Output the (x, y) coordinate of the center of the cell containing the given text.  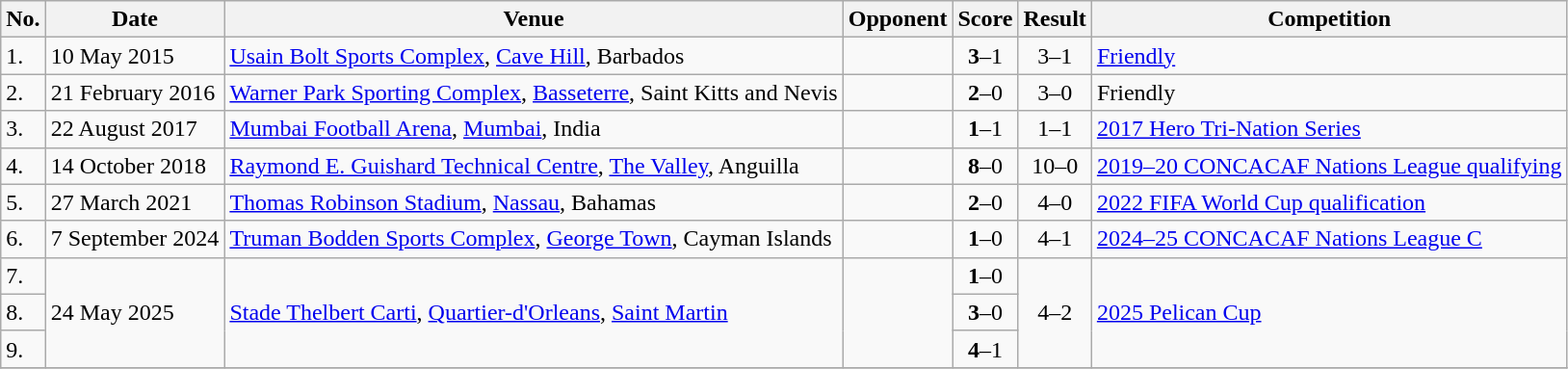
Score (985, 19)
Truman Bodden Sports Complex, George Town, Cayman Islands (534, 239)
Thomas Robinson Stadium, Nassau, Bahamas (534, 202)
10 May 2015 (135, 56)
Mumbai Football Arena, Mumbai, India (534, 129)
Usain Bolt Sports Complex, Cave Hill, Barbados (534, 56)
2. (23, 92)
6. (23, 239)
21 February 2016 (135, 92)
5. (23, 202)
Warner Park Sporting Complex, Basseterre, Saint Kitts and Nevis (534, 92)
7. (23, 276)
No. (23, 19)
24 May 2025 (135, 312)
Date (135, 19)
2024–25 CONCACAF Nations League C (1329, 239)
2022 FIFA World Cup qualification (1329, 202)
27 March 2021 (135, 202)
8. (23, 312)
4–2 (1055, 312)
Raymond E. Guishard Technical Centre, The Valley, Anguilla (534, 166)
3. (23, 129)
Result (1055, 19)
Stade Thelbert Carti, Quartier-d'Orleans, Saint Martin (534, 312)
2025 Pelican Cup (1329, 312)
4. (23, 166)
10–0 (1055, 166)
1. (23, 56)
8–0 (985, 166)
4–0 (1055, 202)
2019–20 CONCACAF Nations League qualifying (1329, 166)
2017 Hero Tri-Nation Series (1329, 129)
14 October 2018 (135, 166)
9. (23, 349)
Opponent (898, 19)
Venue (534, 19)
Competition (1329, 19)
7 September 2024 (135, 239)
22 August 2017 (135, 129)
